Extract the (x, y) coordinate from the center of the cell holding the provided text.  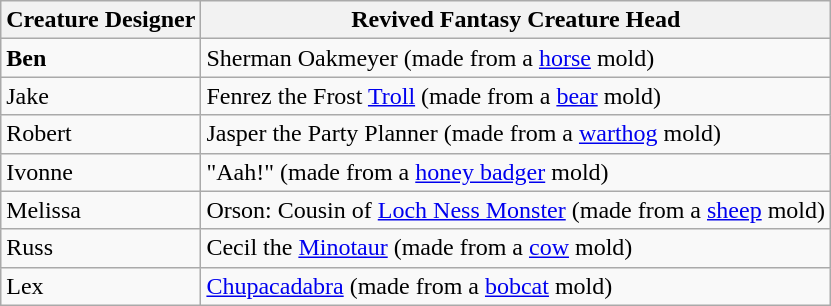
Lex (101, 286)
Sherman Oakmeyer (made from a horse mold) (516, 58)
Jasper the Party Planner (made from a warthog mold) (516, 134)
Orson: Cousin of Loch Ness Monster (made from a sheep mold) (516, 210)
Robert (101, 134)
Jake (101, 96)
Ben (101, 58)
Chupacadabra (made from a bobcat mold) (516, 286)
Melissa (101, 210)
Ivonne (101, 172)
Creature Designer (101, 20)
Russ (101, 248)
Cecil the Minotaur (made from a cow mold) (516, 248)
Fenrez the Frost Troll (made from a bear mold) (516, 96)
"Aah!" (made from a honey badger mold) (516, 172)
Revived Fantasy Creature Head (516, 20)
